For the text-containing cell, return its midpoint in [x, y] coordinate format. 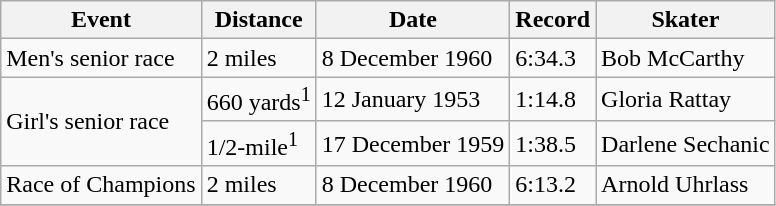
Girl's senior race [101, 122]
12 January 1953 [413, 100]
Distance [258, 20]
6:13.2 [553, 185]
Skater [686, 20]
Bob McCarthy [686, 58]
Race of Champions [101, 185]
Event [101, 20]
660 yards1 [258, 100]
Arnold Uhrlass [686, 185]
1/2-mile1 [258, 144]
6:34.3 [553, 58]
Men's senior race [101, 58]
1:14.8 [553, 100]
Gloria Rattay [686, 100]
17 December 1959 [413, 144]
Record [553, 20]
1:38.5 [553, 144]
Date [413, 20]
Darlene Sechanic [686, 144]
